Determine the (X, Y) coordinate at the center of the cell enclosing the given text.  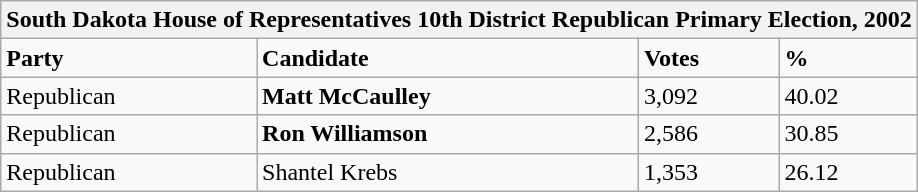
Candidate (448, 58)
26.12 (848, 172)
30.85 (848, 134)
2,586 (708, 134)
40.02 (848, 96)
Ron Williamson (448, 134)
1,353 (708, 172)
South Dakota House of Representatives 10th District Republican Primary Election, 2002 (460, 20)
% (848, 58)
Votes (708, 58)
Party (129, 58)
3,092 (708, 96)
Shantel Krebs (448, 172)
Matt McCaulley (448, 96)
